For the text-containing cell, return its midpoint in (x, y) coordinate format. 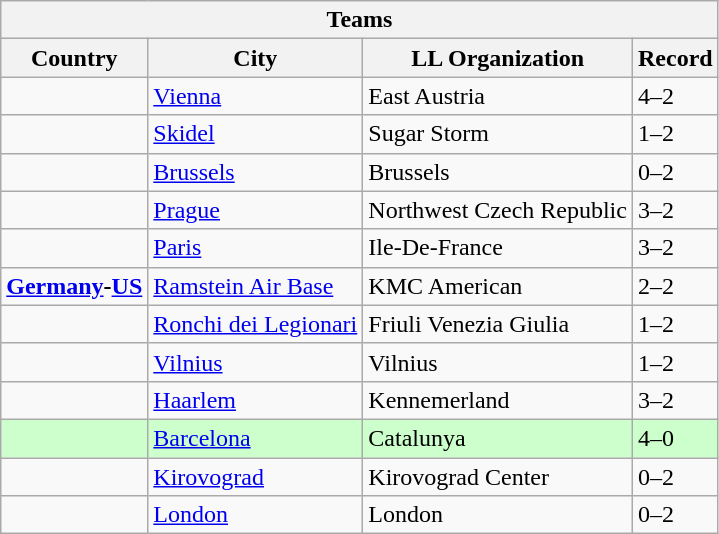
2–2 (675, 286)
Catalunya (498, 438)
Ramstein Air Base (256, 286)
KMC American (498, 286)
East Austria (498, 96)
City (256, 58)
Sugar Storm (498, 134)
Germany-US (74, 286)
Prague (256, 210)
Paris (256, 248)
4–0 (675, 438)
Kirovograd (256, 477)
Northwest Czech Republic (498, 210)
Ile-De-France (498, 248)
Barcelona (256, 438)
Ronchi dei Legionari (256, 324)
Record (675, 58)
Kirovograd Center (498, 477)
4–2 (675, 96)
Skidel (256, 134)
Haarlem (256, 400)
LL Organization (498, 58)
Teams (360, 20)
Country (74, 58)
Friuli Venezia Giulia (498, 324)
Kennemerland (498, 400)
Vienna (256, 96)
